For the text-containing cell, return its midpoint in [x, y] coordinate format. 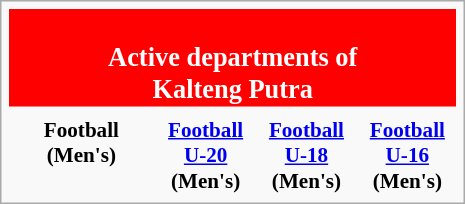
Football U-18 (Men's) [307, 155]
Football U-16 (Men's) [407, 155]
Football (Men's) [82, 155]
Football U-20 (Men's) [206, 155]
Active departments ofKalteng Putra [232, 58]
